For the text-containing cell, return its midpoint in [X, Y] coordinate format. 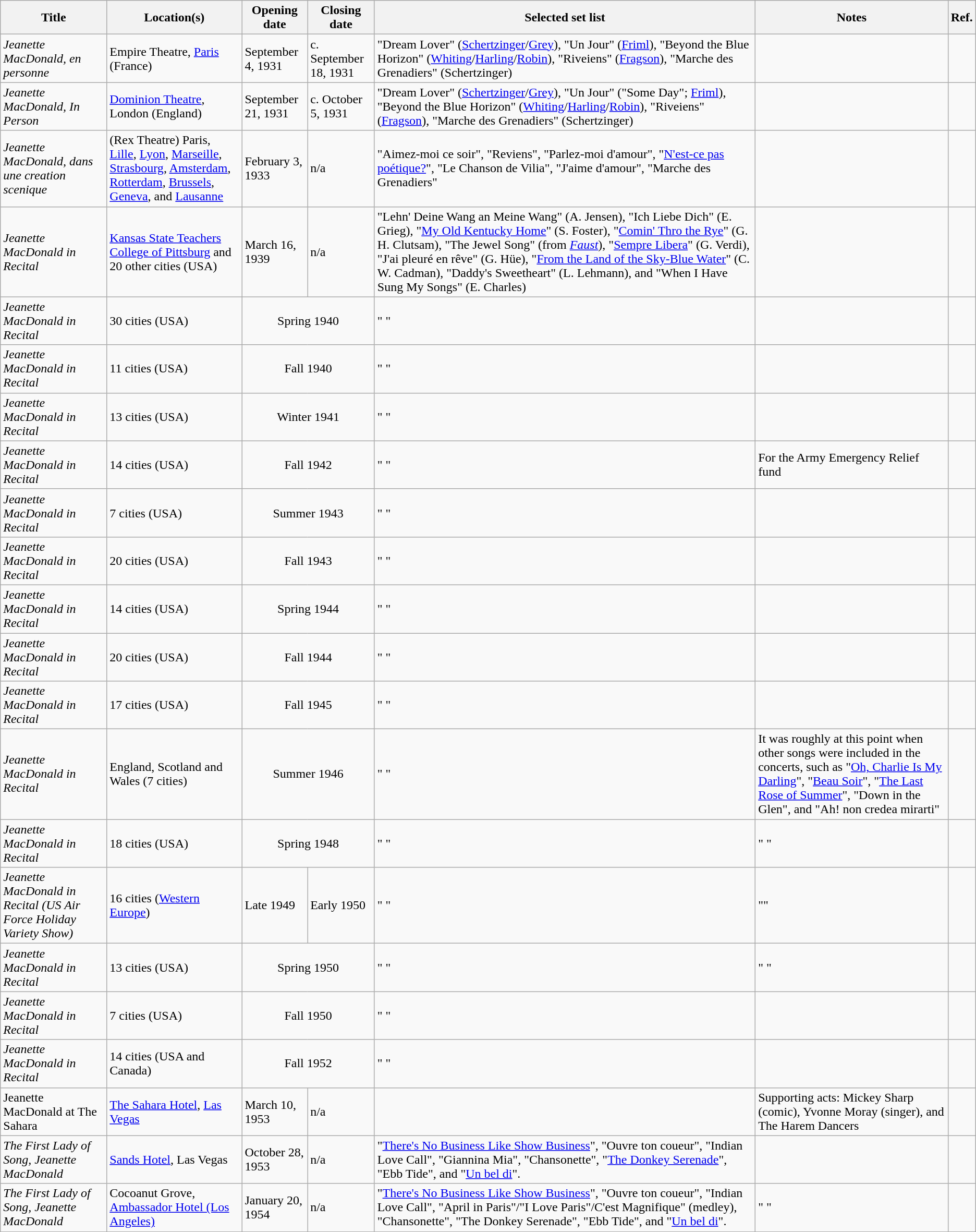
Empire Theatre, Paris (France) [174, 58]
"Aimez-moi ce soir", "Reviens", "Parlez-moi d'amour", "N'est-ce pas poétique?", "Le Chanson de Vilia", "J'aime d'amour", "Marche des Grenadiers" [565, 168]
February 3, 1933 [275, 168]
Jeanette MacDonald, en personne [54, 58]
Notes [852, 18]
Kansas State Teachers College of Pittsburg and 20 other cities (USA) [174, 251]
Fall 1952 [308, 1064]
Spring 1944 [308, 609]
Spring 1948 [308, 843]
Fall 1944 [308, 657]
Selected set list [565, 18]
Fall 1950 [308, 1016]
Jeanette MacDonald in Recital (US Air Force Holiday Variety Show) [54, 905]
Fall 1945 [308, 705]
Summer 1946 [308, 774]
(Rex Theatre) Paris, Lille, Lyon, Marseille, Strasbourg, Amsterdam, Rotterdam, Brussels, Geneva, and Lausanne [174, 168]
Fall 1942 [308, 465]
Fall 1940 [308, 369]
March 10, 1953 [275, 1112]
England, Scotland and Wales (7 cities) [174, 774]
16 cities (Western Europe) [174, 905]
18 cities (USA) [174, 843]
17 cities (USA) [174, 705]
Cocoanut Grove, Ambassador Hotel (Los Angeles) [174, 1207]
c. October 5, 1931 [341, 106]
"" [852, 905]
Dominion Theatre, London (England) [174, 106]
For the Army Emergency Relief fund [852, 465]
Title [54, 18]
Fall 1943 [308, 561]
Jeanette MacDonald, dans une creation scenique [54, 168]
Ref. [961, 18]
Spring 1940 [308, 321]
March 16, 1939 [275, 251]
Opening date [275, 18]
Late 1949 [275, 905]
Jeanette MacDonald, In Person [54, 106]
Spring 1950 [308, 968]
Summer 1943 [308, 513]
c. September 18, 1931 [341, 58]
October 28, 1953 [275, 1159]
Winter 1941 [308, 417]
Sands Hotel, Las Vegas [174, 1159]
30 cities (USA) [174, 321]
Jeanette MacDonald at The Sahara [54, 1112]
Early 1950 [341, 905]
11 cities (USA) [174, 369]
The Sahara Hotel, Las Vegas [174, 1112]
January 20, 1954 [275, 1207]
Closing date [341, 18]
Supporting acts: Mickey Sharp (comic), Yvonne Moray (singer), and The Harem Dancers [852, 1112]
September 4, 1931 [275, 58]
Location(s) [174, 18]
14 cities (USA and Canada) [174, 1064]
September 21, 1931 [275, 106]
